Scan for the cell matching the given text and deliver its (X, Y) coordinate at center. 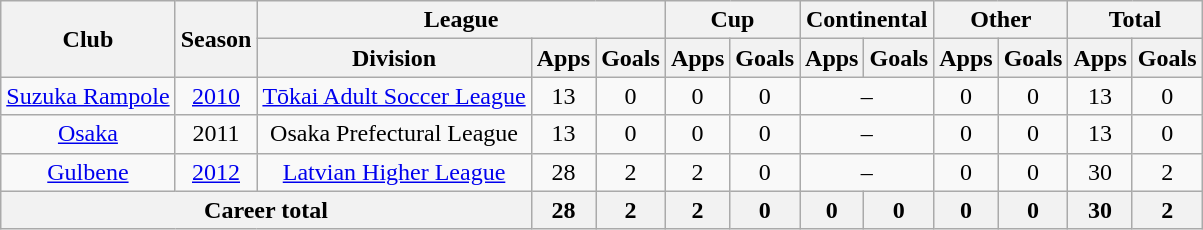
Season (216, 39)
Other (1001, 20)
Division (394, 58)
2012 (216, 172)
Latvian Higher League (394, 172)
2011 (216, 134)
Suzuka Rampole (88, 96)
2010 (216, 96)
Continental (867, 20)
Gulbene (88, 172)
Total (1135, 20)
Osaka (88, 134)
Tōkai Adult Soccer League (394, 96)
Cup (732, 20)
Osaka Prefectural League (394, 134)
League (461, 20)
Club (88, 39)
Career total (266, 210)
